Provide the (x, y) coordinate of the cell's center where the given text is located.  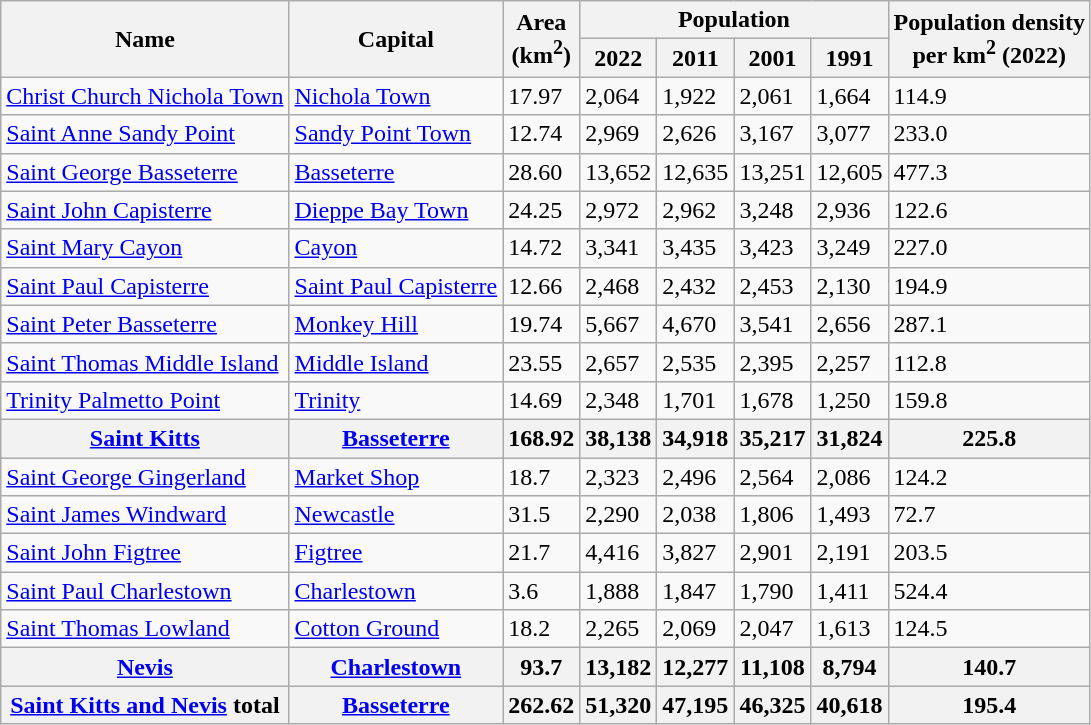
2,657 (618, 362)
1,701 (696, 400)
2,086 (850, 477)
35,217 (772, 438)
Capital (396, 39)
4,416 (618, 553)
3,827 (696, 553)
3,077 (850, 134)
Cayon (396, 248)
3,423 (772, 248)
1,613 (850, 629)
2,064 (618, 96)
Figtree (396, 553)
2,348 (618, 400)
524.4 (989, 591)
Saint George Gingerland (145, 477)
2,290 (618, 515)
Sandy Point Town (396, 134)
Dieppe Bay Town (396, 210)
1,664 (850, 96)
Market Shop (396, 477)
28.60 (542, 172)
2,265 (618, 629)
19.74 (542, 324)
13,652 (618, 172)
12,635 (696, 172)
2,257 (850, 362)
24.25 (542, 210)
14.69 (542, 400)
2,626 (696, 134)
21.7 (542, 553)
2,496 (696, 477)
Saint George Basseterre (145, 172)
2011 (696, 58)
Saint Peter Basseterre (145, 324)
51,320 (618, 705)
2001 (772, 58)
3,249 (850, 248)
2,038 (696, 515)
3,248 (772, 210)
11,108 (772, 667)
8,794 (850, 667)
12.66 (542, 286)
124.2 (989, 477)
477.3 (989, 172)
46,325 (772, 705)
124.5 (989, 629)
Nichola Town (396, 96)
2,936 (850, 210)
2,069 (696, 629)
2,468 (618, 286)
23.55 (542, 362)
1,888 (618, 591)
3,435 (696, 248)
2022 (618, 58)
195.4 (989, 705)
287.1 (989, 324)
Trinity Palmetto Point (145, 400)
Monkey Hill (396, 324)
34,918 (696, 438)
47,195 (696, 705)
159.8 (989, 400)
Saint John Capisterre (145, 210)
140.7 (989, 667)
5,667 (618, 324)
Saint Mary Cayon (145, 248)
Saint James Windward (145, 515)
1991 (850, 58)
12.74 (542, 134)
Cotton Ground (396, 629)
Saint John Figtree (145, 553)
122.6 (989, 210)
1,806 (772, 515)
2,962 (696, 210)
31,824 (850, 438)
3,341 (618, 248)
17.97 (542, 96)
262.62 (542, 705)
2,535 (696, 362)
Middle Island (396, 362)
2,395 (772, 362)
1,922 (696, 96)
1,411 (850, 591)
Trinity (396, 400)
38,138 (618, 438)
93.7 (542, 667)
18.2 (542, 629)
Nevis (145, 667)
114.9 (989, 96)
4,670 (696, 324)
2,972 (618, 210)
Saint Thomas Lowland (145, 629)
2,191 (850, 553)
2,061 (772, 96)
3,541 (772, 324)
Population density per km2 (2022) (989, 39)
13,251 (772, 172)
40,618 (850, 705)
13,182 (618, 667)
18.7 (542, 477)
Area (km2) (542, 39)
Population (734, 20)
3.6 (542, 591)
Newcastle (396, 515)
3,167 (772, 134)
1,678 (772, 400)
1,847 (696, 591)
112.8 (989, 362)
Saint Kitts and Nevis total (145, 705)
2,047 (772, 629)
2,130 (850, 286)
31.5 (542, 515)
14.72 (542, 248)
72.7 (989, 515)
1,790 (772, 591)
194.9 (989, 286)
203.5 (989, 553)
Saint Thomas Middle Island (145, 362)
1,250 (850, 400)
Saint Kitts (145, 438)
Christ Church Nichola Town (145, 96)
Saint Paul Charlestown (145, 591)
12,605 (850, 172)
12,277 (696, 667)
2,901 (772, 553)
2,432 (696, 286)
168.92 (542, 438)
2,323 (618, 477)
2,453 (772, 286)
Name (145, 39)
227.0 (989, 248)
225.8 (989, 438)
2,656 (850, 324)
Saint Anne Sandy Point (145, 134)
2,969 (618, 134)
2,564 (772, 477)
233.0 (989, 134)
1,493 (850, 515)
